Identify which cell holds the provided text, then report its (x, y) central coordinate. 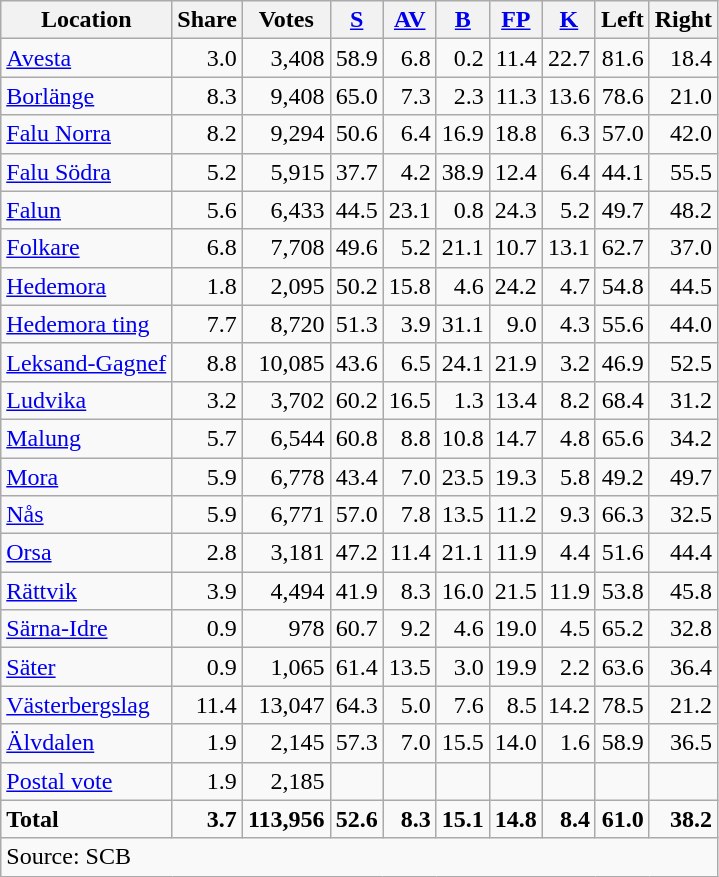
Västerbergslag (86, 705)
Hedemora ting (86, 324)
43.4 (356, 477)
65.0 (356, 96)
19.9 (516, 667)
9,408 (286, 96)
16.0 (462, 591)
55.6 (622, 324)
15.5 (462, 743)
13.1 (568, 248)
4.5 (568, 629)
1,065 (286, 667)
51.6 (622, 553)
Folkare (86, 248)
Postal vote (86, 781)
51.3 (356, 324)
7.3 (410, 96)
78.6 (622, 96)
42.0 (683, 134)
60.7 (356, 629)
4.3 (568, 324)
3.7 (208, 819)
50.6 (356, 134)
Säter (86, 667)
50.2 (356, 286)
5,915 (286, 172)
81.6 (622, 58)
2.2 (568, 667)
3,408 (286, 58)
24.1 (462, 362)
64.3 (356, 705)
6,433 (286, 210)
4,494 (286, 591)
Älvdalen (86, 743)
Avesta (86, 58)
4.8 (568, 438)
55.5 (683, 172)
32.5 (683, 515)
44.0 (683, 324)
23.5 (462, 477)
10,085 (286, 362)
113,956 (286, 819)
49.6 (356, 248)
Location (86, 20)
4.2 (410, 172)
Total (86, 819)
66.3 (622, 515)
1.6 (568, 743)
13.6 (568, 96)
AV (410, 20)
S (356, 20)
47.2 (356, 553)
37.0 (683, 248)
8,720 (286, 324)
10.7 (516, 248)
14.2 (568, 705)
21.0 (683, 96)
5.8 (568, 477)
4.4 (568, 553)
Malung (86, 438)
FP (516, 20)
1.3 (462, 400)
16.5 (410, 400)
15.1 (462, 819)
57.3 (356, 743)
60.2 (356, 400)
23.1 (410, 210)
8.4 (568, 819)
3,702 (286, 400)
11.2 (516, 515)
38.2 (683, 819)
62.7 (622, 248)
4.7 (568, 286)
52.5 (683, 362)
53.8 (622, 591)
3,181 (286, 553)
6,544 (286, 438)
Borlänge (86, 96)
36.5 (683, 743)
Leksand-Gagnef (86, 362)
60.8 (356, 438)
16.9 (462, 134)
0.2 (462, 58)
Share (208, 20)
Left (622, 20)
2.8 (208, 553)
Falu Södra (86, 172)
19.3 (516, 477)
978 (286, 629)
1.8 (208, 286)
B (462, 20)
21.9 (516, 362)
Source: SCB (360, 857)
46.9 (622, 362)
22.7 (568, 58)
6.3 (568, 134)
9,294 (286, 134)
10.8 (462, 438)
2,145 (286, 743)
5.7 (208, 438)
52.6 (356, 819)
13,047 (286, 705)
Ludvika (86, 400)
18.4 (683, 58)
7,708 (286, 248)
0.8 (462, 210)
49.2 (622, 477)
65.6 (622, 438)
54.8 (622, 286)
Nås (86, 515)
9.3 (568, 515)
Falu Norra (86, 134)
12.4 (516, 172)
9.0 (516, 324)
Orsa (86, 553)
19.0 (516, 629)
44.1 (622, 172)
Rättvik (86, 591)
Right (683, 20)
2,095 (286, 286)
5.0 (410, 705)
21.2 (683, 705)
5.6 (208, 210)
15.8 (410, 286)
61.0 (622, 819)
Hedemora (86, 286)
45.8 (683, 591)
Mora (86, 477)
78.5 (622, 705)
65.2 (622, 629)
32.8 (683, 629)
7.7 (208, 324)
63.6 (622, 667)
36.4 (683, 667)
11.3 (516, 96)
48.2 (683, 210)
14.0 (516, 743)
7.8 (410, 515)
K (568, 20)
24.2 (516, 286)
8.5 (516, 705)
2.3 (462, 96)
6,778 (286, 477)
9.2 (410, 629)
68.4 (622, 400)
38.9 (462, 172)
61.4 (356, 667)
44.4 (683, 553)
6,771 (286, 515)
13.4 (516, 400)
18.8 (516, 134)
41.9 (356, 591)
43.6 (356, 362)
Falun (86, 210)
34.2 (683, 438)
Votes (286, 20)
6.5 (410, 362)
37.7 (356, 172)
24.3 (516, 210)
31.2 (683, 400)
2,185 (286, 781)
21.5 (516, 591)
7.6 (462, 705)
Särna-Idre (86, 629)
31.1 (462, 324)
14.7 (516, 438)
14.8 (516, 819)
